For the text-containing cell, return its midpoint in (x, y) coordinate format. 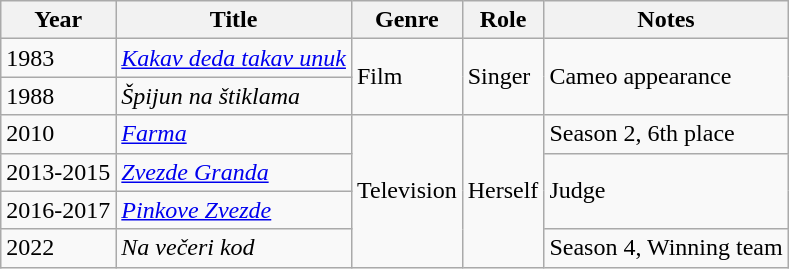
Zvezde Granda (234, 172)
Cameo appearance (666, 77)
2022 (58, 248)
Pinkove Zvezde (234, 210)
Film (406, 77)
Year (58, 20)
1988 (58, 96)
Špijun na štiklama (234, 96)
Genre (406, 20)
Farma (234, 134)
Role (503, 20)
Notes (666, 20)
Season 4, Winning team (666, 248)
Title (234, 20)
2013-2015 (58, 172)
Season 2, 6th place (666, 134)
Herself (503, 191)
Na večeri kod (234, 248)
Kakav deda takav unuk (234, 58)
Judge (666, 191)
Singer (503, 77)
Television (406, 191)
2016-2017 (58, 210)
1983 (58, 58)
2010 (58, 134)
